Return [X, Y] of the center of cell containing provided text 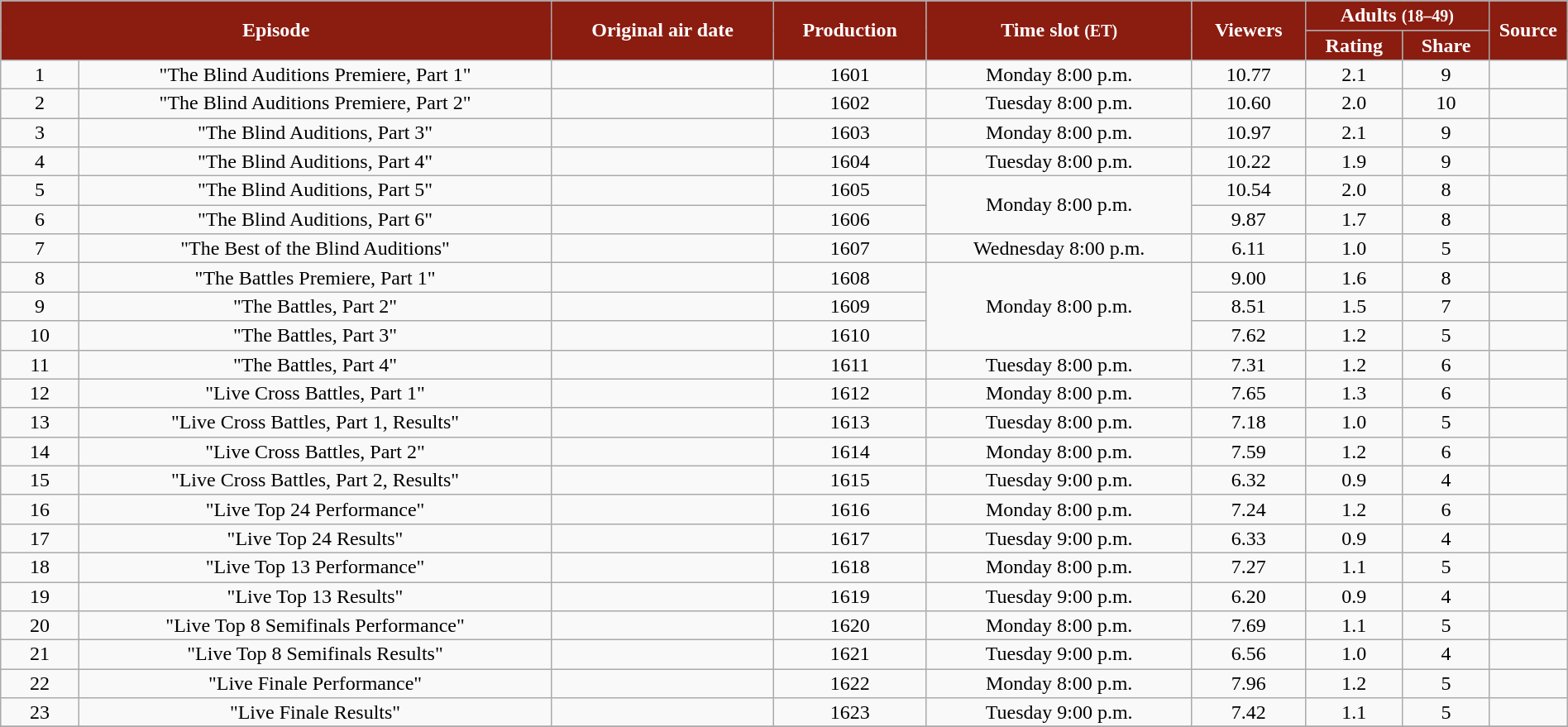
9.87 [1249, 220]
"Live Cross Battles, Part 1" [314, 394]
10.54 [1249, 190]
"The Battles Premiere, Part 1" [314, 278]
1611 [849, 364]
1.6 [1354, 278]
21 [40, 655]
7.69 [1249, 625]
"Live Top 8 Semifinals Performance" [314, 625]
1623 [849, 713]
1.5 [1354, 306]
1603 [849, 132]
15 [40, 480]
1601 [849, 74]
1616 [849, 509]
20 [40, 625]
Viewers [1249, 31]
"The Blind Auditions, Part 4" [314, 162]
1621 [849, 655]
1609 [849, 306]
7.96 [1249, 683]
12 [40, 394]
1.7 [1354, 220]
1620 [849, 625]
6.56 [1249, 655]
16 [40, 509]
1614 [849, 452]
10.22 [1249, 162]
"Live Top 13 Results" [314, 597]
"The Battles, Part 4" [314, 364]
Adults (18–49) [1397, 17]
1.9 [1354, 162]
1615 [849, 480]
1605 [849, 190]
"The Blind Auditions, Part 6" [314, 220]
1608 [849, 278]
3 [40, 132]
7.62 [1249, 336]
1613 [849, 422]
"The Blind Auditions Premiere, Part 2" [314, 103]
Rating [1354, 45]
"The Blind Auditions, Part 5" [314, 190]
1604 [849, 162]
"Live Cross Battles, Part 2, Results" [314, 480]
1602 [849, 103]
7.42 [1249, 713]
"Live Cross Battles, Part 2" [314, 452]
7.24 [1249, 509]
9.00 [1249, 278]
1607 [849, 248]
6.20 [1249, 597]
11 [40, 364]
"Live Finale Performance" [314, 683]
Wednesday 8:00 p.m. [1059, 248]
14 [40, 452]
Episode [276, 31]
Original air date [663, 31]
1619 [849, 597]
10.97 [1249, 132]
7.31 [1249, 364]
1617 [849, 538]
6.11 [1249, 248]
"Live Top 13 Performance" [314, 567]
"The Best of the Blind Auditions" [314, 248]
Source [1528, 31]
"The Battles, Part 3" [314, 336]
13 [40, 422]
"The Blind Auditions, Part 3" [314, 132]
7.18 [1249, 422]
2 [40, 103]
10.60 [1249, 103]
1610 [849, 336]
6.32 [1249, 480]
7.59 [1249, 452]
Share [1446, 45]
"The Battles, Part 2" [314, 306]
"Live Top 8 Semifinals Results" [314, 655]
1.3 [1354, 394]
6.33 [1249, 538]
"Live Top 24 Results" [314, 538]
7.27 [1249, 567]
22 [40, 683]
17 [40, 538]
Time slot (ET) [1059, 31]
"The Blind Auditions Premiere, Part 1" [314, 74]
19 [40, 597]
"Live Cross Battles, Part 1, Results" [314, 422]
Production [849, 31]
1618 [849, 567]
1612 [849, 394]
18 [40, 567]
"Live Top 24 Performance" [314, 509]
1606 [849, 220]
7.65 [1249, 394]
1 [40, 74]
10.77 [1249, 74]
8.51 [1249, 306]
1622 [849, 683]
"Live Finale Results" [314, 713]
23 [40, 713]
